Detect which cell encompasses the target text, then output its (x, y) center coordinate. 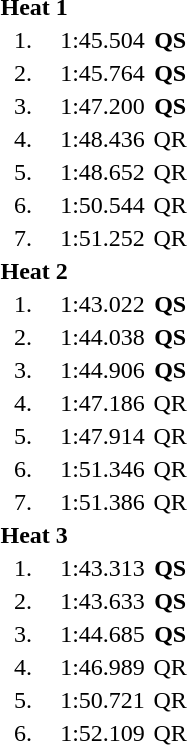
1:48.436 (102, 139)
1:44.685 (102, 634)
1:45.764 (102, 73)
1:50.721 (102, 700)
1:43.022 (102, 304)
1:50.544 (102, 205)
1:51.386 (102, 502)
1:45.504 (102, 40)
1:43.313 (102, 568)
1:47.186 (102, 403)
1:44.906 (102, 370)
1:51.252 (102, 238)
1:47.200 (102, 106)
1:44.038 (102, 337)
1:48.652 (102, 172)
1:47.914 (102, 436)
1:51.346 (102, 469)
1:43.633 (102, 601)
1:46.989 (102, 667)
